Search for the cell housing the specified text and yield its (X, Y) center coordinate. 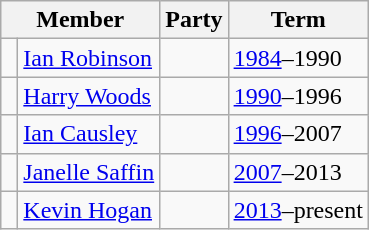
1996–2007 (298, 134)
1990–1996 (298, 96)
Harry Woods (89, 96)
Member (80, 20)
Ian Causley (89, 134)
Ian Robinson (89, 58)
Kevin Hogan (89, 210)
Janelle Saffin (89, 172)
2007–2013 (298, 172)
Term (298, 20)
Party (194, 20)
1984–1990 (298, 58)
2013–present (298, 210)
